Determine the [X, Y] coordinate at the center of the cell enclosing the given text.  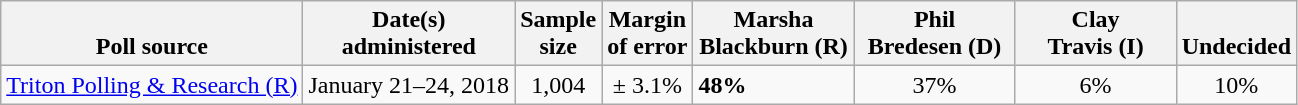
10% [1236, 85]
1,004 [558, 85]
PhilBredesen (D) [934, 34]
January 21–24, 2018 [409, 85]
Poll source [152, 34]
MarshaBlackburn (R) [774, 34]
Samplesize [558, 34]
6% [1096, 85]
ClayTravis (I) [1096, 34]
± 3.1% [648, 85]
Date(s)administered [409, 34]
Marginof error [648, 34]
Triton Polling & Research (R) [152, 85]
Undecided [1236, 34]
37% [934, 85]
48% [774, 85]
